Locate the cell with the specified text and output its [x, y] center coordinate. 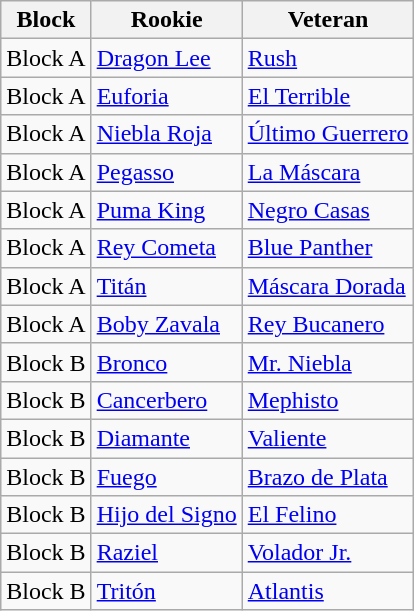
Raziel [166, 553]
Niebla Roja [166, 134]
Valiente [328, 438]
Volador Jr. [328, 553]
Pegasso [166, 172]
Dragon Lee [166, 58]
Cancerbero [166, 400]
Último Guerrero [328, 134]
Mephisto [328, 400]
Tritón [166, 591]
Boby Zavala [166, 324]
Rey Bucanero [328, 324]
Titán [166, 286]
Rush [328, 58]
Veteran [328, 20]
Rookie [166, 20]
Block [46, 20]
Puma King [166, 210]
Rey Cometa [166, 248]
Atlantis [328, 591]
Bronco [166, 362]
Brazo de Plata [328, 477]
El Terrible [328, 96]
Máscara Dorada [328, 286]
La Máscara [328, 172]
Blue Panther [328, 248]
Fuego [166, 477]
Mr. Niebla [328, 362]
Hijo del Signo [166, 515]
Negro Casas [328, 210]
El Felino [328, 515]
Euforia [166, 96]
Diamante [166, 438]
